Find where the given text appears and provide that cell's center as [x, y] coordinate. 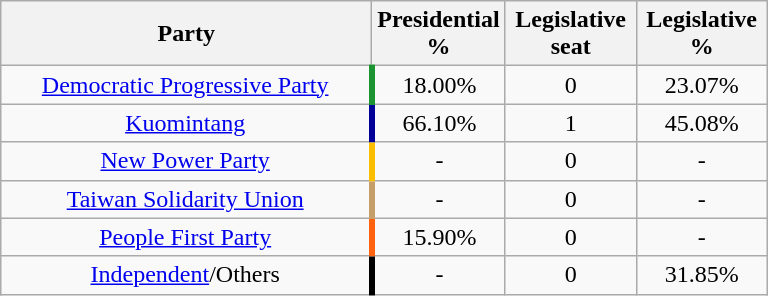
Democratic Progressive Party [186, 85]
Legislative % [702, 34]
15.90% [438, 237]
45.08% [702, 123]
Independent/Others [186, 275]
66.10% [438, 123]
23.07% [702, 85]
Party [186, 34]
18.00% [438, 85]
1 [570, 123]
Kuomintang [186, 123]
People First Party [186, 237]
Taiwan Solidarity Union [186, 199]
Presidential % [438, 34]
Legislative seat [570, 34]
31.85% [702, 275]
New Power Party [186, 161]
